Search for the cell housing the specified text and yield its (X, Y) center coordinate. 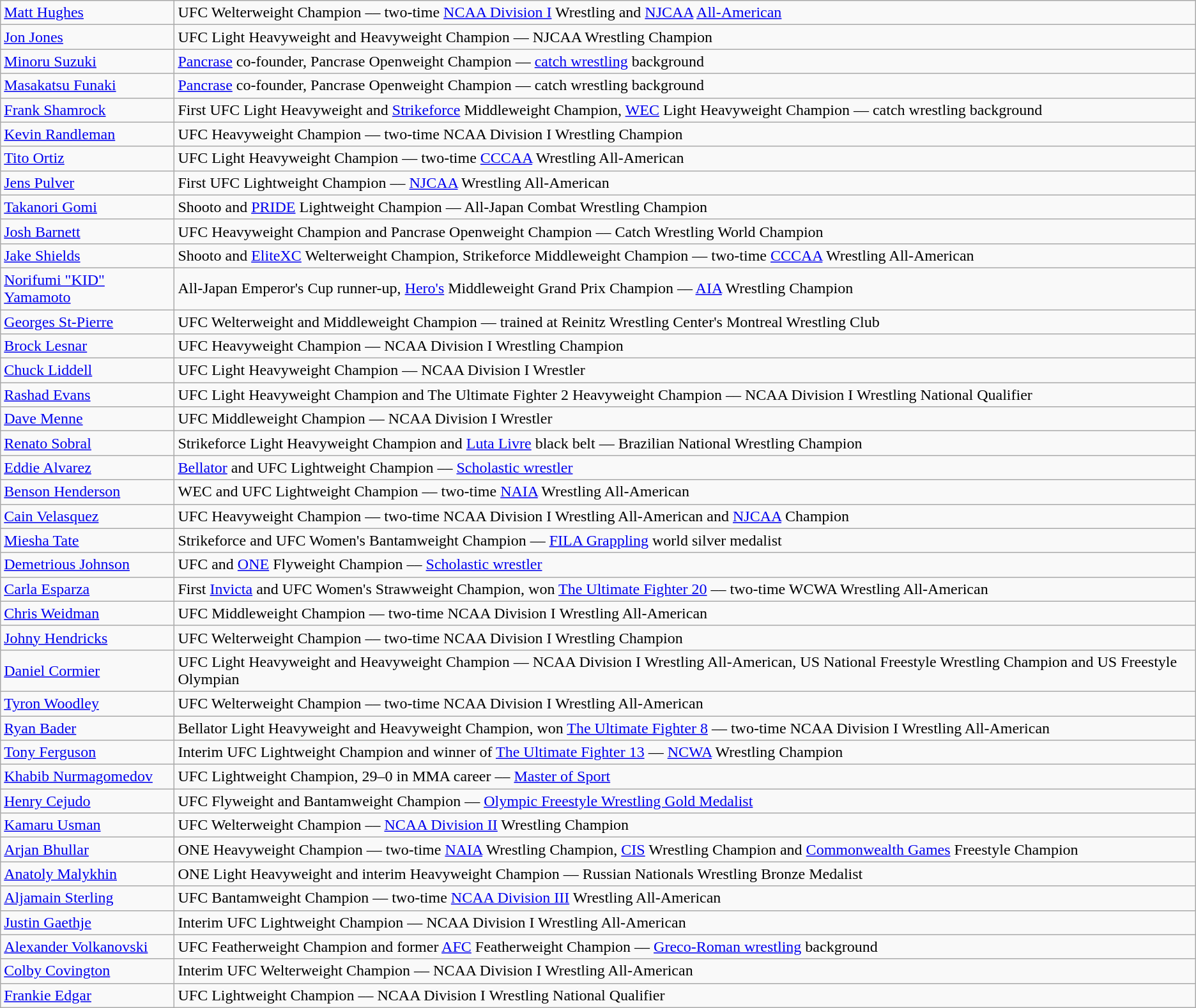
UFC Lightweight Champion –– NCAA Division I Wrestling National Qualifier (685, 995)
Interim UFC Lightweight Champion –– NCAA Division I Wrestling All-American (685, 922)
UFC Heavyweight Champion –– two-time NCAA Division I Wrestling All-American and NJCAA Champion (685, 516)
Khabib Nurmagomedov (88, 777)
ONE Light Heavyweight and interim Heavyweight Champion –– Russian Nationals Wrestling Bronze Medalist (685, 874)
First UFC Lightweight Champion –– NJCAA Wrestling All-American (685, 183)
Alexander Volkanovski (88, 947)
Miesha Tate (88, 540)
Tony Ferguson (88, 752)
UFC Light Heavyweight Champion –– two-time CCCAA Wrestling All-American (685, 158)
Chuck Liddell (88, 370)
Kevin Randleman (88, 134)
Carla Esparza (88, 589)
Cain Velasquez (88, 516)
Interim UFC Welterweight Champion –– NCAA Division I Wrestling All-American (685, 971)
Johny Hendricks (88, 638)
UFC Welterweight Champion –– two-time NCAA Division I Wrestling and NJCAA All-American (685, 13)
UFC Heavyweight Champion –– two-time NCAA Division I Wrestling Champion (685, 134)
Eddie Alvarez (88, 468)
Justin Gaethje (88, 922)
UFC Featherweight Champion and former AFC Featherweight Champion –– Greco-Roman wrestling background (685, 947)
UFC Light Heavyweight Champion –– NCAA Division I Wrestler (685, 370)
UFC Flyweight and Bantamweight Champion –– Olympic Freestyle Wrestling Gold Medalist (685, 801)
Brock Lesnar (88, 346)
UFC Welterweight and Middleweight Champion –– trained at Reinitz Wrestling Center's Montreal Wrestling Club (685, 321)
UFC Light Heavyweight and Heavyweight Champion –– NJCAA Wrestling Champion (685, 37)
Bellator Light Heavyweight and Heavyweight Champion, won The Ultimate Fighter 8 –– two-time NCAA Division I Wrestling All-American (685, 728)
UFC Bantamweight Champion –– two-time NCAA Division III Wrestling All-American (685, 898)
WEC and UFC Lightweight Champion –– two-time NAIA Wrestling All-American (685, 492)
Renato Sobral (88, 443)
Shooto and EliteXC Welterweight Champion, Strikeforce Middleweight Champion –– two-time CCCAA Wrestling All-American (685, 256)
Frankie Edgar (88, 995)
Tyron Woodley (88, 703)
UFC Middleweight Champion –– NCAA Division I Wrestler (685, 419)
UFC Heavyweight Champion and Pancrase Openweight Champion –– Catch Wrestling World Champion (685, 231)
Kamaru Usman (88, 825)
Chris Weidman (88, 613)
Tito Ortiz (88, 158)
Masakatsu Funaki (88, 86)
UFC Heavyweight Champion –– NCAA Division I Wrestling Champion (685, 346)
Henry Cejudo (88, 801)
Matt Hughes (88, 13)
Georges St-Pierre (88, 321)
UFC Light Heavyweight Champion and The Ultimate Fighter 2 Heavyweight Champion –– NCAA Division I Wrestling National Qualifier (685, 395)
Colby Covington (88, 971)
Interim UFC Lightweight Champion and winner of The Ultimate Fighter 13 –– NCWA Wrestling Champion (685, 752)
Bellator and UFC Lightweight Champion –– Scholastic wrestler (685, 468)
Strikeforce Light Heavyweight Champion and Luta Livre black belt –– Brazilian National Wrestling Champion (685, 443)
Jon Jones (88, 37)
Strikeforce and UFC Women's Bantamweight Champion –– FILA Grappling world silver medalist (685, 540)
Takanori Gomi (88, 207)
Frank Shamrock (88, 110)
First UFC Light Heavyweight and Strikeforce Middleweight Champion, WEC Light Heavyweight Champion –– catch wrestling background (685, 110)
Benson Henderson (88, 492)
All-Japan Emperor's Cup runner-up, Hero's Middleweight Grand Prix Champion –– AIA Wrestling Champion (685, 289)
Daniel Cormier (88, 671)
Minoru Suzuki (88, 61)
Arjan Bhullar (88, 850)
Ryan Bader (88, 728)
UFC Welterweight Champion –– two-time NCAA Division I Wrestling All-American (685, 703)
UFC Middleweight Champion –– two-time NCAA Division I Wrestling All-American (685, 613)
Dave Menne (88, 419)
First Invicta and UFC Women's Strawweight Champion, won The Ultimate Fighter 20 –– two-time WCWA Wrestling All-American (685, 589)
Rashad Evans (88, 395)
ONE Heavyweight Champion –– two-time NAIA Wrestling Champion, CIS Wrestling Champion and Commonwealth Games Freestyle Champion (685, 850)
UFC and ONE Flyweight Champion –– Scholastic wrestler (685, 565)
Jens Pulver (88, 183)
UFC Welterweight Champion –– NCAA Division II Wrestling Champion (685, 825)
UFC Welterweight Champion –– two-time NCAA Division I Wrestling Champion (685, 638)
Josh Barnett (88, 231)
Aljamain Sterling (88, 898)
Jake Shields (88, 256)
Norifumi "KID" Yamamoto (88, 289)
Anatoly Malykhin (88, 874)
Demetrious Johnson (88, 565)
Shooto and PRIDE Lightweight Champion –– All-Japan Combat Wrestling Champion (685, 207)
UFC Lightweight Champion, 29–0 in MMA career –– Master of Sport (685, 777)
